Capture the cell that displays the provided text and extract its (X, Y) central coordinate. 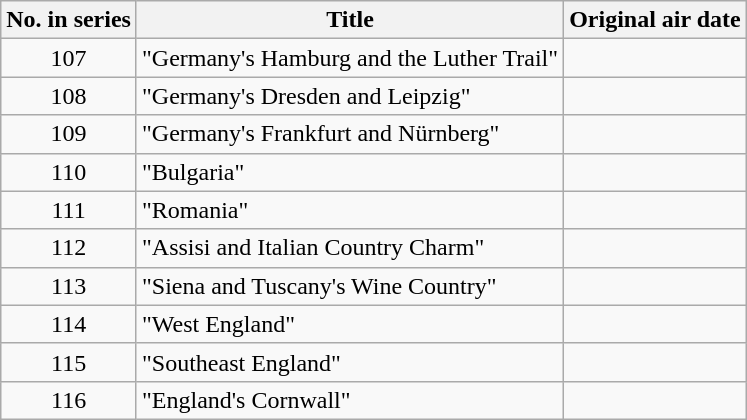
"West England" (350, 324)
"Germany's Dresden and Leipzig" (350, 96)
Title (350, 20)
"Assisi and Italian Country Charm" (350, 248)
108 (69, 96)
No. in series (69, 20)
113 (69, 286)
111 (69, 210)
"Germany's Hamburg and the Luther Trail" (350, 58)
"Southeast England" (350, 362)
112 (69, 248)
107 (69, 58)
109 (69, 134)
110 (69, 172)
Original air date (656, 20)
"Germany's Frankfurt and Nürnberg" (350, 134)
"Romania" (350, 210)
"Bulgaria" (350, 172)
116 (69, 400)
115 (69, 362)
114 (69, 324)
"England's Cornwall" (350, 400)
"Siena and Tuscany's Wine Country" (350, 286)
